Return (x, y) of the center of cell containing provided text 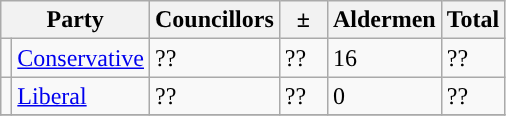
Aldermen (384, 20)
Party (76, 20)
0 (384, 96)
16 (384, 58)
Total (473, 20)
Councillors (215, 20)
Conservative (81, 58)
± (303, 20)
Liberal (81, 96)
